From the cell containing the given text, extract its center point as (x, y) coordinate. 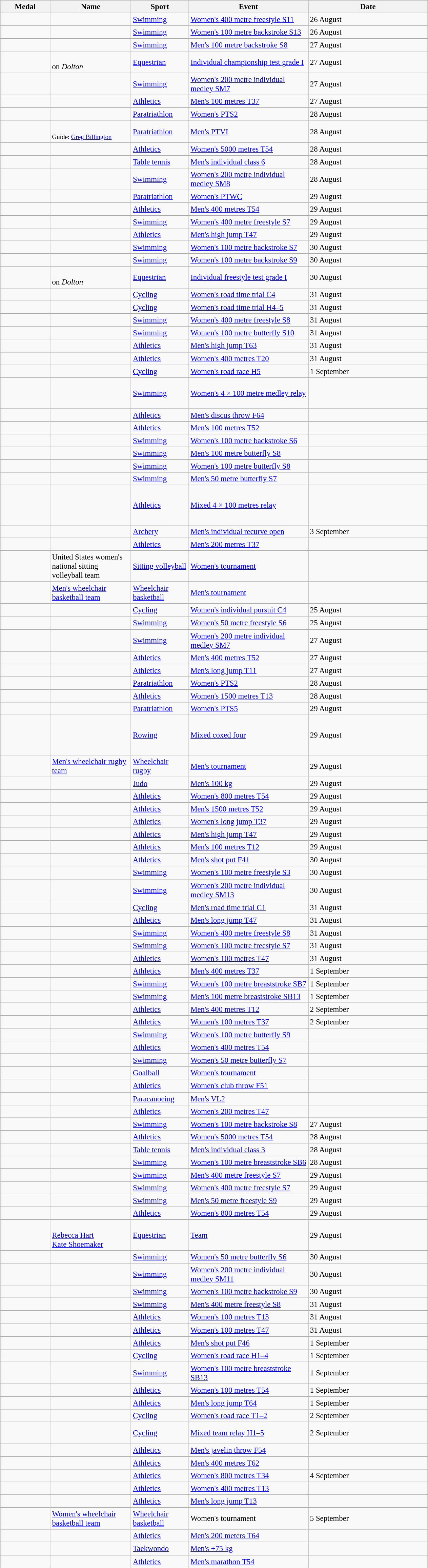
Archery (160, 532)
Goalball (160, 1073)
Women's 50 metre butterfly S6 (249, 1257)
Women's 200 metre individual medley SM8 (249, 179)
Women's 100 metre butterfly S9 (249, 1035)
Women's 100 metres T13 (249, 1317)
Women's 800 metres T34 (249, 1476)
Women's 100 metre butterfly S8 (249, 466)
Women's 400 metres T20 (249, 358)
Women's 200 metres T47 (249, 1111)
Women's 100 metre freestyle S7 (249, 946)
Men's wheelchair rugby team (91, 766)
Event (249, 7)
Wheelchair rugby (160, 766)
Men's 400 metres T52 (249, 658)
Women's 400 metres T54 (249, 1047)
Men's road time trial C1 (249, 907)
Medal (25, 7)
Women's 100 metre backstroke S8 (249, 1124)
Mixed coxed four (249, 735)
Women's 100 metre backstroke S6 (249, 440)
Women's 200 metre individual medley SM11 (249, 1274)
Men's 100 metre breaststroke SB13 (249, 997)
Sport (160, 7)
Team (249, 1235)
Women's 50 metre freestyle S6 (249, 623)
Women's 400 metre freestyle S11 (249, 20)
Women's PTS5 (249, 709)
Women's 100 metres T37 (249, 1022)
Men's 400 metres T62 (249, 1463)
Women's 100 metre butterfly S10 (249, 333)
Women's 100 metre breaststroke SB7 (249, 984)
Date (368, 7)
Men's discus throw F64 (249, 415)
Men's 50 metre butterfly S7 (249, 479)
Men's long jump T11 (249, 670)
Name (91, 7)
Men's marathon T54 (249, 1562)
Men's 100 kg (249, 783)
Mixed team relay H1–5 (249, 1433)
Mixed 4 × 100 metres relay (249, 505)
United States women's national sitting volleyball team (91, 566)
Men's long jump T47 (249, 920)
Men's shot put F41 (249, 860)
Men's long jump T13 (249, 1501)
Women's road race H1–4 (249, 1355)
3 September (368, 532)
Women's 100 metre freestyle S3 (249, 873)
Women's wheelchair basketball team (91, 1518)
Women's PTWC (249, 196)
Men's PTVI (249, 132)
Women's 100 metre backstroke S7 (249, 247)
Men's 400 metre freestyle S7 (249, 1175)
Men's 200 meters T64 (249, 1536)
Women's club throw F51 (249, 1086)
4 September (368, 1476)
Men's 50 metre freestyle S9 (249, 1200)
Men's high jump T63 (249, 346)
Men's 200 metres T37 (249, 545)
Rowing (160, 735)
Men's 100 metres T37 (249, 101)
Women's long jump T37 (249, 822)
Men's VL2 (249, 1099)
Men's shot put F46 (249, 1343)
Paracanoeing (160, 1099)
Men's 400 metre freestyle S8 (249, 1305)
Women's 100 metres T54 (249, 1390)
Women's 100 metre backstroke S13 (249, 32)
Men's +75 kg (249, 1549)
Women's road race H5 (249, 371)
Men's javelin throw F54 (249, 1450)
5 September (368, 1518)
Men's 1500 metres T52 (249, 809)
Women's individual pursuit C4 (249, 610)
Men's 400 metres T12 (249, 1010)
Judo (160, 783)
Women's road time trial H4–5 (249, 308)
Men's 100 metre butterfly S8 (249, 453)
Men's 400 metres T54 (249, 209)
Men's individual class 6 (249, 162)
Women's 4 × 100 metre medley relay (249, 393)
Taekwondo (160, 1549)
Women's 100 metre breaststroke SB6 (249, 1162)
Men's wheelchair basketball team (91, 593)
Men's 100 metre backstroke S8 (249, 45)
Women's road time trial C4 (249, 295)
Men's individual class 3 (249, 1150)
Men's 100 metres T52 (249, 428)
Guide: Greg Billington (91, 132)
Men's 100 metres T12 (249, 847)
Sitting volleyball (160, 566)
Women's 50 metre butterfly S7 (249, 1060)
Individual freestyle test grade I (249, 277)
Women's 1500 metres T13 (249, 696)
Men's individual recurve open (249, 532)
Men's long jump T64 (249, 1403)
Women's 200 metre individual medley SM13 (249, 890)
Men's 400 metres T37 (249, 971)
Women's 100 metre breaststroke SB13 (249, 1373)
Rebecca HartKate Shoemaker (91, 1235)
Women's 400 metres T13 (249, 1489)
Women's road race T1–2 (249, 1416)
Individual championship test grade I (249, 62)
